For the text-containing cell, return its midpoint in (X, Y) coordinate format. 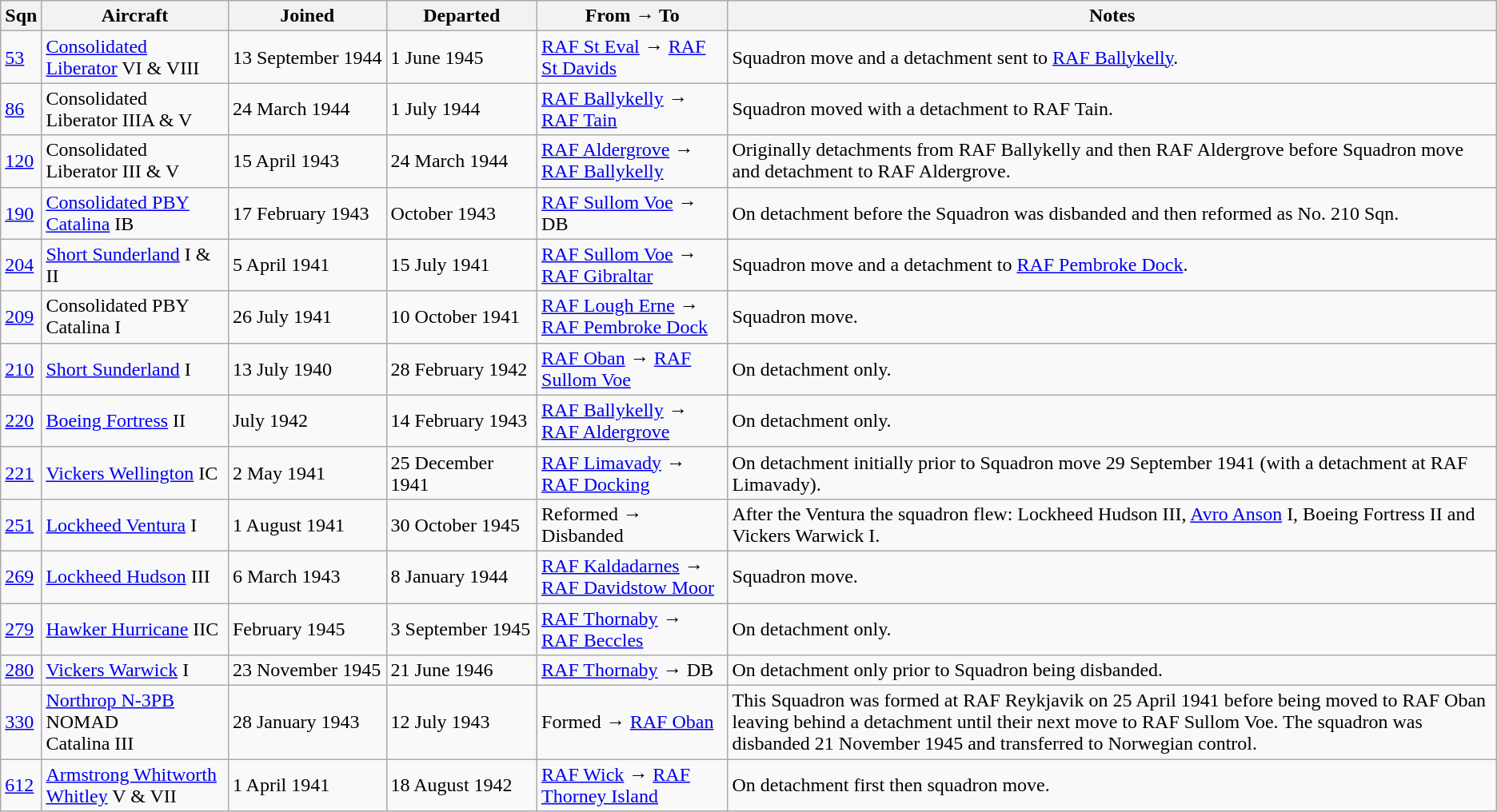
On detachment initially prior to Squadron move 29 September 1941 (with a detachment at RAF Limavady). (1112, 473)
On detachment before the Squadron was disbanded and then reformed as No. 210 Sqn. (1112, 213)
Originally detachments from RAF Ballykelly and then RAF Aldergrove before Squadron move and detachment to RAF Aldergrove. (1112, 161)
5 April 1941 (307, 265)
RAF Sullom Voe → RAF Gibraltar (633, 265)
February 1945 (307, 628)
Departed (461, 16)
330 (21, 722)
Armstrong Whitworth Whitley V & VII (134, 785)
269 (21, 577)
Lockheed Hudson III (134, 577)
Squadron move and a detachment sent to RAF Ballykelly. (1112, 58)
Notes (1112, 16)
Vickers Wellington IC (134, 473)
RAF St Eval → RAF St Davids (633, 58)
251 (21, 524)
120 (21, 161)
RAF Aldergrove → RAF Ballykelly (633, 161)
279 (21, 628)
Squadron move and a detachment to RAF Pembroke Dock. (1112, 265)
1 April 1941 (307, 785)
Consolidated Liberator III & V (134, 161)
220 (21, 420)
On detachment only prior to Squadron being disbanded. (1112, 671)
After the Ventura the squadron flew: Lockheed Hudson III, Avro Anson I, Boeing Fortress II and Vickers Warwick I. (1112, 524)
209 (21, 316)
28 February 1942 (461, 369)
190 (21, 213)
26 July 1941 (307, 316)
23 November 1945 (307, 671)
280 (21, 671)
October 1943 (461, 213)
Boeing Fortress II (134, 420)
Lockheed Ventura I (134, 524)
Hawker Hurricane IIC (134, 628)
8 January 1944 (461, 577)
1 July 1944 (461, 109)
221 (21, 473)
13 July 1940 (307, 369)
Aircraft (134, 16)
15 April 1943 (307, 161)
RAF Limavady → RAF Docking (633, 473)
612 (21, 785)
On detachment first then squadron move. (1112, 785)
210 (21, 369)
RAF Oban → RAF Sullom Voe (633, 369)
RAF Sullom Voe → DB (633, 213)
30 October 1945 (461, 524)
53 (21, 58)
RAF Ballykelly → RAF Tain (633, 109)
Consolidated PBY Catalina I (134, 316)
86 (21, 109)
Consolidated Liberator VI & VIII (134, 58)
RAF Kaldadarnes → RAF Davidstow Moor (633, 577)
1 August 1941 (307, 524)
Joined (307, 16)
17 February 1943 (307, 213)
Consolidated PBY Catalina IB (134, 213)
2 May 1941 (307, 473)
13 September 1944 (307, 58)
3 September 1945 (461, 628)
28 January 1943 (307, 722)
Consolidated Liberator IIIA & V (134, 109)
12 July 1943 (461, 722)
RAF Thornaby → DB (633, 671)
RAF Wick → RAF Thorney Island (633, 785)
25 December 1941 (461, 473)
RAF Thornaby → RAF Beccles (633, 628)
From → To (633, 16)
204 (21, 265)
Formed → RAF Oban (633, 722)
18 August 1942 (461, 785)
July 1942 (307, 420)
RAF Lough Erne → RAF Pembroke Dock (633, 316)
6 March 1943 (307, 577)
15 July 1941 (461, 265)
Northrop N-3PB NOMAD Catalina III (134, 722)
14 February 1943 (461, 420)
RAF Ballykelly → RAF Aldergrove (633, 420)
10 October 1941 (461, 316)
Reformed → Disbanded (633, 524)
Short Sunderland I & II (134, 265)
21 June 1946 (461, 671)
Squadron moved with a detachment to RAF Tain. (1112, 109)
Short Sunderland I (134, 369)
Vickers Warwick I (134, 671)
1 June 1945 (461, 58)
Sqn (21, 16)
